Locate the cell with the specified text and output its [X, Y] center coordinate. 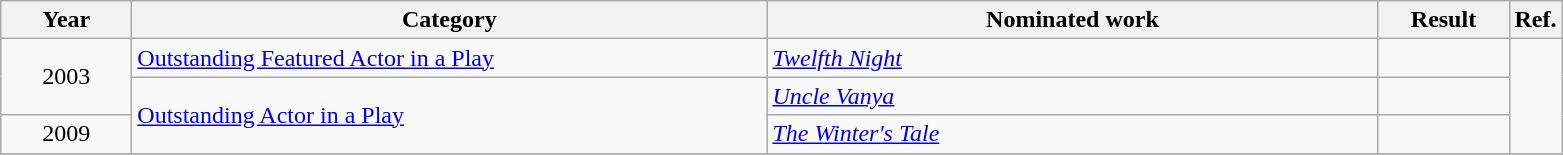
2009 [66, 134]
The Winter's Tale [1072, 134]
Year [66, 20]
Outstanding Featured Actor in a Play [450, 58]
Result [1444, 20]
Nominated work [1072, 20]
Uncle Vanya [1072, 96]
2003 [66, 77]
Outstanding Actor in a Play [450, 115]
Category [450, 20]
Twelfth Night [1072, 58]
Ref. [1536, 20]
